Extract the (X, Y) coordinate from the center of the cell holding the provided text.  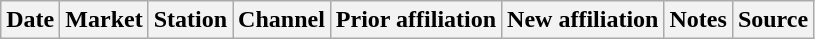
Source (772, 20)
Station (190, 20)
New affiliation (583, 20)
Market (104, 20)
Channel (282, 20)
Notes (698, 20)
Date (30, 20)
Prior affiliation (416, 20)
